Pinpoint the cell where the given text exists, returning its (x, y) midpoint coordinate. 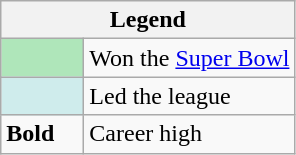
Won the Super Bowl (190, 58)
Legend (148, 20)
Bold (42, 134)
Led the league (190, 96)
Career high (190, 134)
